Find where the given text appears and provide that cell's center as [X, Y] coordinate. 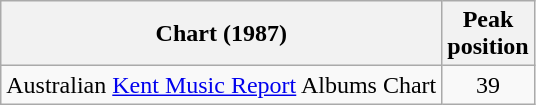
Peakposition [488, 34]
39 [488, 85]
Australian Kent Music Report Albums Chart [222, 85]
Chart (1987) [222, 34]
